Provide the (x, y) coordinate of the cell's center where the given text is located.  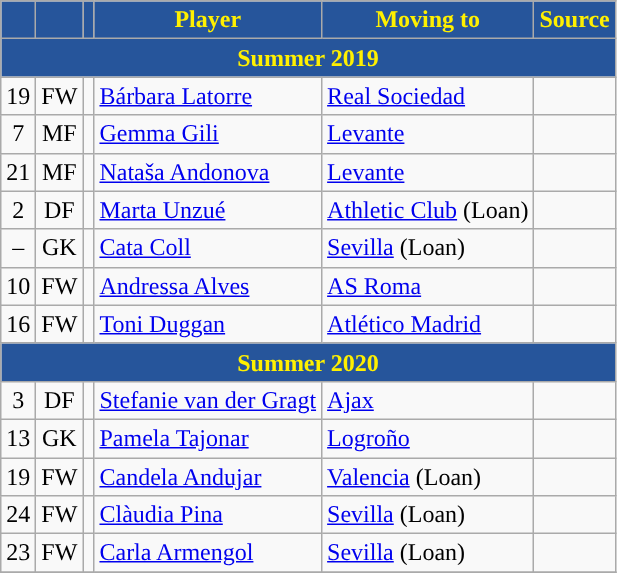
16 (18, 324)
Clàudia Pina (208, 515)
13 (18, 438)
Player (208, 20)
Nataša Andonova (208, 172)
Candela Andujar (208, 477)
23 (18, 553)
2 (18, 210)
Toni Duggan (208, 324)
Andressa Alves (208, 286)
Ajax (428, 400)
Moving to (428, 20)
Stefanie van der Gragt (208, 400)
AS Roma (428, 286)
24 (18, 515)
Summer 2019 (308, 58)
Summer 2020 (308, 362)
Gemma Gili (208, 134)
Valencia (Loan) (428, 477)
Bárbara Latorre (208, 96)
10 (18, 286)
Athletic Club (Loan) (428, 210)
Cata Coll (208, 248)
– (18, 248)
3 (18, 400)
Atlético Madrid (428, 324)
Logroño (428, 438)
7 (18, 134)
21 (18, 172)
Marta Unzué (208, 210)
Source (574, 20)
Carla Armengol (208, 553)
Pamela Tajonar (208, 438)
Real Sociedad (428, 96)
